Return (X, Y) of the center of cell containing provided text 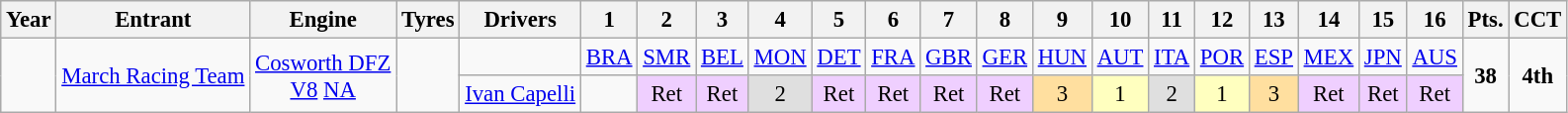
8 (1004, 20)
ESP (1273, 57)
JPN (1382, 57)
ITA (1173, 57)
Cosworth DFZV8 NA (323, 75)
14 (1329, 20)
FRA (894, 57)
GER (1004, 57)
Engine (323, 20)
Drivers (520, 20)
Ivan Capelli (520, 94)
MON (780, 57)
13 (1273, 20)
March Racing Team (153, 75)
Pts. (1485, 20)
38 (1485, 75)
9 (1062, 20)
11 (1173, 20)
MEX (1329, 57)
BRA (609, 57)
POR (1222, 57)
12 (1222, 20)
6 (894, 20)
5 (838, 20)
DET (838, 57)
16 (1435, 20)
10 (1119, 20)
Year (29, 20)
CCT (1538, 20)
AUS (1435, 57)
GBR (949, 57)
7 (949, 20)
Entrant (153, 20)
SMR (666, 57)
AUT (1119, 57)
4 (780, 20)
15 (1382, 20)
4th (1538, 75)
HUN (1062, 57)
Tyres (428, 20)
BEL (723, 57)
